Detect which cell encompasses the target text, then output its [x, y] center coordinate. 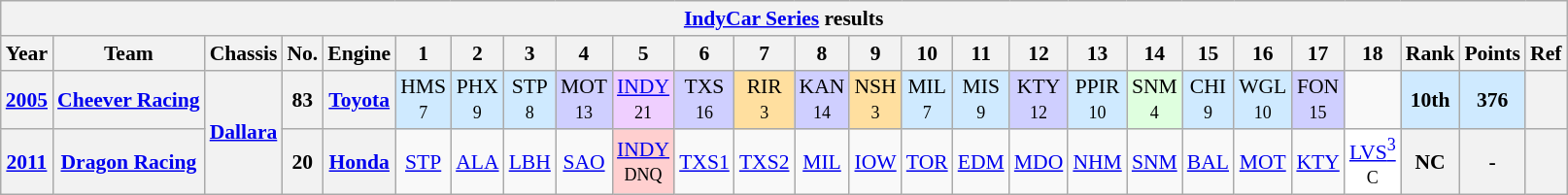
11 [981, 53]
KTY [1317, 163]
MIL [822, 163]
Engine [359, 53]
PHX9 [477, 99]
EDM [981, 163]
TXS16 [704, 99]
9 [874, 53]
NHM [1098, 163]
83 [302, 99]
2011 [27, 163]
10th [1430, 99]
TXS2 [765, 163]
PPIR10 [1098, 99]
13 [1098, 53]
MIS9 [981, 99]
TOR [927, 163]
MOT [1263, 163]
Points [1492, 53]
Chassis [244, 53]
INDY21 [643, 99]
HMS7 [424, 99]
10 [927, 53]
6 [704, 53]
STP [424, 163]
MOT13 [584, 99]
Ref [1546, 53]
4 [584, 53]
KAN14 [822, 99]
WGL10 [1263, 99]
- [1492, 163]
SNM [1154, 163]
Rank [1430, 53]
MIL7 [927, 99]
INDYDNQ [643, 163]
Year [27, 53]
8 [822, 53]
ALA [477, 163]
LBH [530, 163]
17 [1317, 53]
NSH3 [874, 99]
NC [1430, 163]
12 [1040, 53]
IOW [874, 163]
STP8 [530, 99]
LVS3C [1373, 163]
3 [530, 53]
16 [1263, 53]
No. [302, 53]
1 [424, 53]
20 [302, 163]
18 [1373, 53]
2 [477, 53]
2005 [27, 99]
Toyota [359, 99]
7 [765, 53]
KTY12 [1040, 99]
SNM4 [1154, 99]
15 [1209, 53]
Honda [359, 163]
BAL [1209, 163]
5 [643, 53]
Cheever Racing [128, 99]
SAO [584, 163]
Dragon Racing [128, 163]
FON15 [1317, 99]
IndyCar Series results [784, 18]
14 [1154, 53]
RIR3 [765, 99]
TXS1 [704, 163]
Dallara [244, 132]
MDO [1040, 163]
CHI9 [1209, 99]
Team [128, 53]
376 [1492, 99]
